For the text-containing cell, return its midpoint in (x, y) coordinate format. 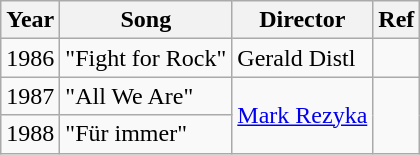
1988 (30, 134)
"Für immer" (146, 134)
"Fight for Rock" (146, 58)
Ref (396, 20)
Year (30, 20)
"All We Are" (146, 96)
Gerald Distl (302, 58)
Director (302, 20)
1986 (30, 58)
Song (146, 20)
Mark Rezyka (302, 115)
1987 (30, 96)
